Provide the (X, Y) coordinate of the cell's center where the given text is located.  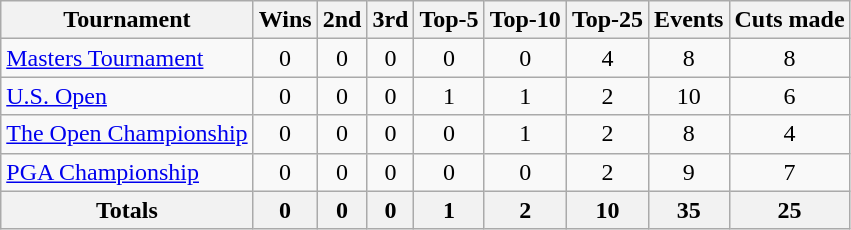
U.S. Open (127, 96)
PGA Championship (127, 172)
9 (689, 172)
Top-5 (449, 20)
2nd (342, 20)
3rd (390, 20)
Wins (285, 20)
Tournament (127, 20)
The Open Championship (127, 134)
6 (790, 96)
Masters Tournament (127, 58)
7 (790, 172)
25 (790, 210)
Top-10 (525, 20)
35 (689, 210)
Totals (127, 210)
Events (689, 20)
Top-25 (607, 20)
Cuts made (790, 20)
